Find where the given text appears and provide that cell's center as (x, y) coordinate. 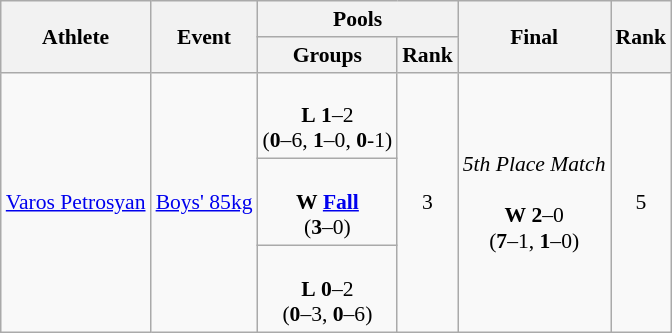
5 (642, 202)
L 1–2(0–6, 1–0, 0-1) (328, 116)
Final (534, 36)
Groups (328, 55)
W Fall(3–0) (328, 202)
Boys' 85kg (204, 202)
Athlete (76, 36)
L 0–2(0–3, 0–6) (328, 290)
Varos Petrosyan (76, 202)
Event (204, 36)
Pools (358, 19)
3 (428, 202)
5th Place MatchW 2–0(7–1, 1–0) (534, 202)
